Output the (x, y) coordinate of the center of the cell containing the given text.  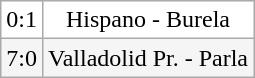
0:1 (22, 20)
Hispano - Burela (148, 20)
7:0 (22, 58)
Valladolid Pr. - Parla (148, 58)
